Provide the (X, Y) coordinate of the cell's center where the given text is located.  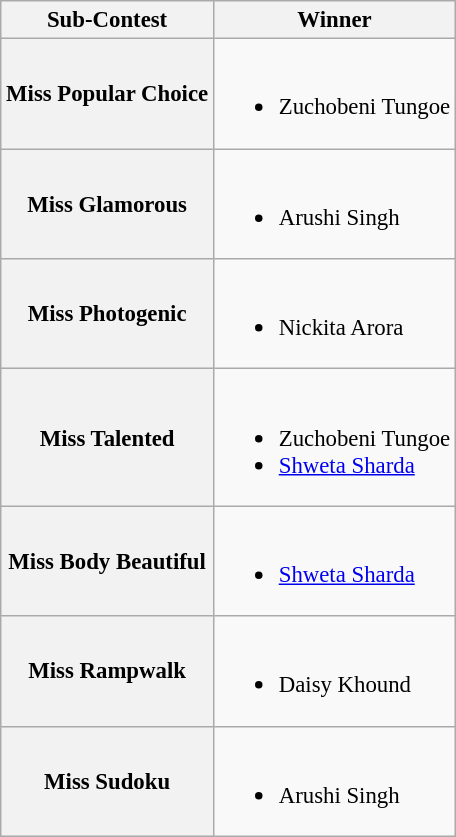
Miss Rampwalk (108, 671)
Miss Glamorous (108, 204)
Miss Photogenic (108, 314)
Sub-Contest (108, 20)
Winner (334, 20)
Shweta Sharda (334, 561)
Daisy Khound (334, 671)
Miss Sudoku (108, 781)
Miss Body Beautiful (108, 561)
Zuchobeni Tungoe (334, 94)
Zuchobeni TungoeShweta Sharda (334, 438)
Nickita Arora (334, 314)
Miss Popular Choice (108, 94)
Miss Talented (108, 438)
